For the text-containing cell, return its midpoint in (X, Y) coordinate format. 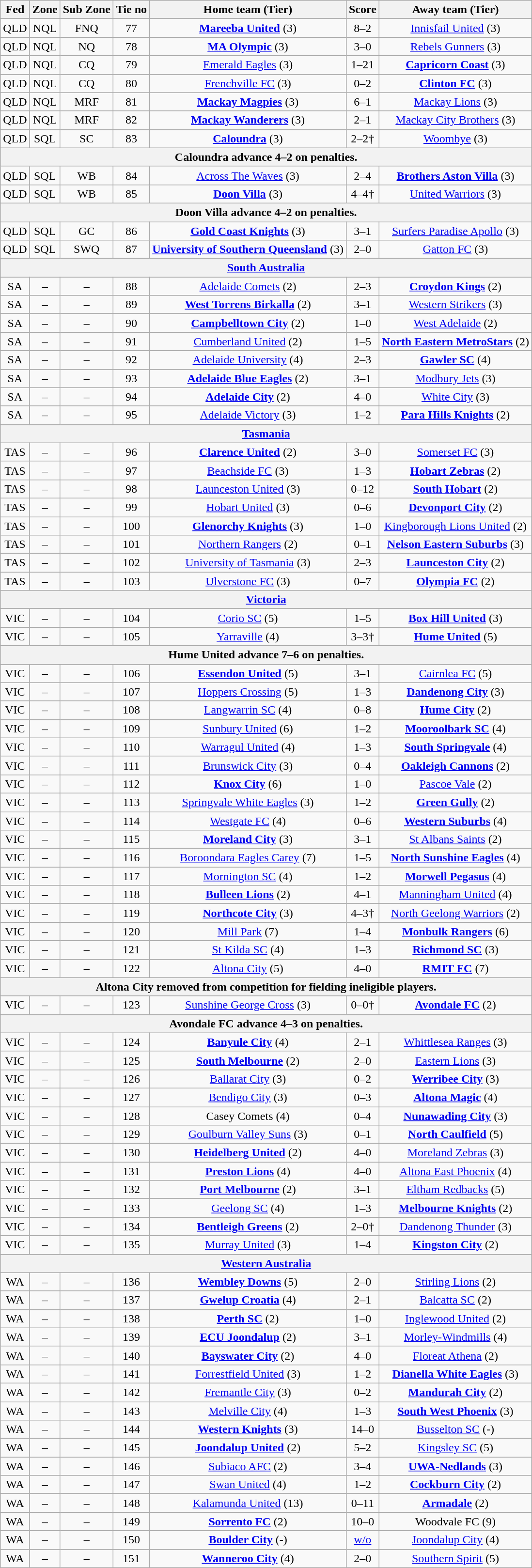
Sorrento FC (2) (248, 1521)
125 (131, 1060)
109 (131, 729)
Green Gully (2) (455, 802)
Innisfail United (3) (455, 28)
140 (131, 1355)
4–1 (362, 895)
Adelaide Victory (3) (248, 415)
90 (131, 323)
Glenorchy Knights (3) (248, 526)
Adelaide University (4) (248, 360)
Rebels Gunners (3) (455, 47)
Springvale White Eagles (3) (248, 802)
Adelaide Comets (2) (248, 286)
Ulverstone FC (3) (248, 581)
North Caulfield (5) (455, 1134)
98 (131, 489)
Balcatta SC (2) (455, 1300)
Eltham Redbacks (5) (455, 1190)
Goulburn Valley Suns (3) (248, 1134)
83 (131, 139)
Knox City (6) (248, 784)
121 (131, 950)
Cumberland United (2) (248, 342)
107 (131, 692)
Western Suburbs (4) (455, 821)
Capricorn Coast (3) (455, 65)
Launceston United (3) (248, 489)
82 (131, 120)
2–4 (362, 175)
Mornington SC (4) (248, 876)
Boroondara Eagles Carey (7) (248, 858)
Subiaco AFC (2) (248, 1466)
14–0 (362, 1429)
Nunawading City (3) (455, 1116)
0–3 (362, 1097)
92 (131, 360)
North Sunshine Eagles (4) (455, 858)
Croydon Kings (2) (455, 286)
Southern Spirit (5) (455, 1558)
Altona East Phoenix (4) (455, 1171)
120 (131, 931)
80 (131, 83)
0–0† (362, 1005)
Morwell Pegasus (4) (455, 876)
Eastern Lions (3) (455, 1060)
Doon Villa (3) (248, 194)
Dandenong City (3) (455, 692)
Cairnlea FC (5) (455, 673)
Bendigo City (3) (248, 1097)
Mackay Lions (3) (455, 102)
Gawler SC (4) (455, 360)
118 (131, 895)
Preston Lions (4) (248, 1171)
Mill Park (7) (248, 931)
112 (131, 784)
Launceston City (2) (455, 563)
147 (131, 1485)
Brunswick City (3) (248, 765)
85 (131, 194)
145 (131, 1448)
White City (3) (455, 397)
122 (131, 968)
5–2 (362, 1448)
Brothers Aston Villa (3) (455, 175)
Surfers Paradise Apollo (3) (455, 231)
Kingborough Lions United (2) (455, 526)
88 (131, 286)
Emerald Eagles (3) (248, 65)
North Eastern MetroStars (2) (455, 342)
GC (86, 231)
Langwarrin SC (4) (248, 710)
Beachside FC (3) (248, 470)
Western Strikers (3) (455, 305)
Oakleigh Cannons (2) (455, 765)
Northern Rangers (2) (248, 544)
South Hobart (2) (455, 489)
86 (131, 231)
Mandurah City (2) (455, 1392)
Somerset FC (3) (455, 452)
6–1 (362, 102)
Olympia FC (2) (455, 581)
4–4† (362, 194)
Tie no (131, 10)
3–3† (362, 637)
Bayswater City (2) (248, 1355)
Manningham United (4) (455, 895)
St Albans Saints (2) (455, 839)
87 (131, 249)
University of Southern Queensland (3) (248, 249)
94 (131, 397)
144 (131, 1429)
117 (131, 876)
Wanneroo City (4) (248, 1558)
Avondale FC (2) (455, 1005)
Hobart United (3) (248, 507)
137 (131, 1300)
93 (131, 378)
Hoppers Crossing (5) (248, 692)
Altona City removed from competition for fielding ineligible players. (266, 987)
Mackay Magpies (3) (248, 102)
8–2 (362, 28)
North Geelong Warriors (2) (455, 913)
Gold Coast Knights (3) (248, 231)
Gatton FC (3) (455, 249)
Armadale (2) (455, 1503)
131 (131, 1171)
UWA-Nedlands (3) (455, 1466)
United Warriors (3) (455, 194)
Kingston City (2) (455, 1245)
Sunshine George Cross (3) (248, 1005)
Caloundra (3) (248, 139)
RMIT FC (7) (455, 968)
Adelaide City (2) (248, 397)
Richmond SC (3) (455, 950)
116 (131, 858)
SC (86, 139)
108 (131, 710)
78 (131, 47)
Altona Magic (4) (455, 1097)
103 (131, 581)
84 (131, 175)
Joondalup City (4) (455, 1540)
Bentleigh Greens (2) (248, 1226)
135 (131, 1245)
Murray United (3) (248, 1245)
141 (131, 1374)
Moreland Zebras (3) (455, 1153)
Werribee City (3) (455, 1079)
133 (131, 1208)
Swan United (4) (248, 1485)
SWQ (86, 249)
Melville City (4) (248, 1411)
Corio SC (5) (248, 618)
110 (131, 747)
Frenchville FC (3) (248, 83)
127 (131, 1097)
102 (131, 563)
10–0 (362, 1521)
Gwelup Croatia (4) (248, 1300)
Bulleen Lions (2) (248, 895)
Hume City (2) (455, 710)
134 (131, 1226)
2–2† (362, 139)
Kingsley SC (5) (455, 1448)
130 (131, 1153)
89 (131, 305)
149 (131, 1521)
Hume United (5) (455, 637)
Kalamunda United (13) (248, 1503)
Western Knights (3) (248, 1429)
Altona City (5) (248, 968)
Across The Waves (3) (248, 175)
Geelong SC (4) (248, 1208)
Sunbury United (6) (248, 729)
Campbelltown City (2) (248, 323)
126 (131, 1079)
0–8 (362, 710)
Mareeba United (3) (248, 28)
Clinton FC (3) (455, 83)
Para Hills Knights (2) (455, 415)
Hobart Zebras (2) (455, 470)
138 (131, 1319)
Adelaide Blue Eagles (2) (248, 378)
136 (131, 1282)
Nelson Eastern Suburbs (3) (455, 544)
Zone (45, 10)
Western Australia (266, 1263)
96 (131, 452)
Away team (Tier) (455, 10)
115 (131, 839)
Northcote City (3) (248, 913)
132 (131, 1190)
Moreland City (3) (248, 839)
Caloundra advance 4–2 on penalties. (266, 157)
Heidelberg United (2) (248, 1153)
South West Phoenix (3) (455, 1411)
Boulder City (-) (248, 1540)
Mackay City Brothers (3) (455, 120)
Busselton SC (-) (455, 1429)
Mooroolbark SC (4) (455, 729)
128 (131, 1116)
Stirling Lions (2) (455, 1282)
123 (131, 1005)
FNQ (86, 28)
West Adelaide (2) (455, 323)
3–4 (362, 1466)
148 (131, 1503)
South Springvale (4) (455, 747)
99 (131, 507)
Mackay Wanderers (3) (248, 120)
Pascoe Vale (2) (455, 784)
Yarraville (4) (248, 637)
Modbury Jets (3) (455, 378)
Melbourne Knights (2) (455, 1208)
114 (131, 821)
Joondalup United (2) (248, 1448)
Sub Zone (86, 10)
2–0† (362, 1226)
113 (131, 802)
Morley-Windmills (4) (455, 1337)
0–12 (362, 489)
Avondale FC advance 4–3 on penalties. (266, 1024)
Box Hill United (3) (455, 618)
Hume United advance 7–6 on penalties. (266, 655)
1–21 (362, 65)
105 (131, 637)
146 (131, 1466)
Monbulk Rangers (6) (455, 931)
Cockburn City (2) (455, 1485)
St Kilda SC (4) (248, 950)
Fremantle City (3) (248, 1392)
143 (131, 1411)
95 (131, 415)
Dandenong Thunder (3) (455, 1226)
NQ (86, 47)
West Torrens Birkalla (2) (248, 305)
Warragul United (4) (248, 747)
150 (131, 1540)
Score (362, 10)
Woombye (3) (455, 139)
Wembley Downs (5) (248, 1282)
Fed (15, 10)
111 (131, 765)
w/o (362, 1540)
104 (131, 618)
Devonport City (2) (455, 507)
Banyule City (4) (248, 1042)
Ballarat City (3) (248, 1079)
Casey Comets (4) (248, 1116)
4–3† (362, 913)
81 (131, 102)
Perth SC (2) (248, 1319)
Clarence United (2) (248, 452)
Woodvale FC (9) (455, 1521)
106 (131, 673)
151 (131, 1558)
South Australia (266, 268)
Floreat Athena (2) (455, 1355)
77 (131, 28)
119 (131, 913)
0–7 (362, 581)
Westgate FC (4) (248, 821)
79 (131, 65)
Doon Villa advance 4–2 on penalties. (266, 212)
Essendon United (5) (248, 673)
ECU Joondalup (2) (248, 1337)
0–11 (362, 1503)
Forrestfield United (3) (248, 1374)
Tasmania (266, 434)
97 (131, 470)
Home team (Tier) (248, 10)
Whittlesea Ranges (3) (455, 1042)
101 (131, 544)
MA Olympic (3) (248, 47)
Port Melbourne (2) (248, 1190)
142 (131, 1392)
124 (131, 1042)
Dianella White Eagles (3) (455, 1374)
91 (131, 342)
100 (131, 526)
Victoria (266, 600)
Inglewood United (2) (455, 1319)
139 (131, 1337)
South Melbourne (2) (248, 1060)
University of Tasmania (3) (248, 563)
129 (131, 1134)
